From the cell containing the given text, extract its center point as [x, y] coordinate. 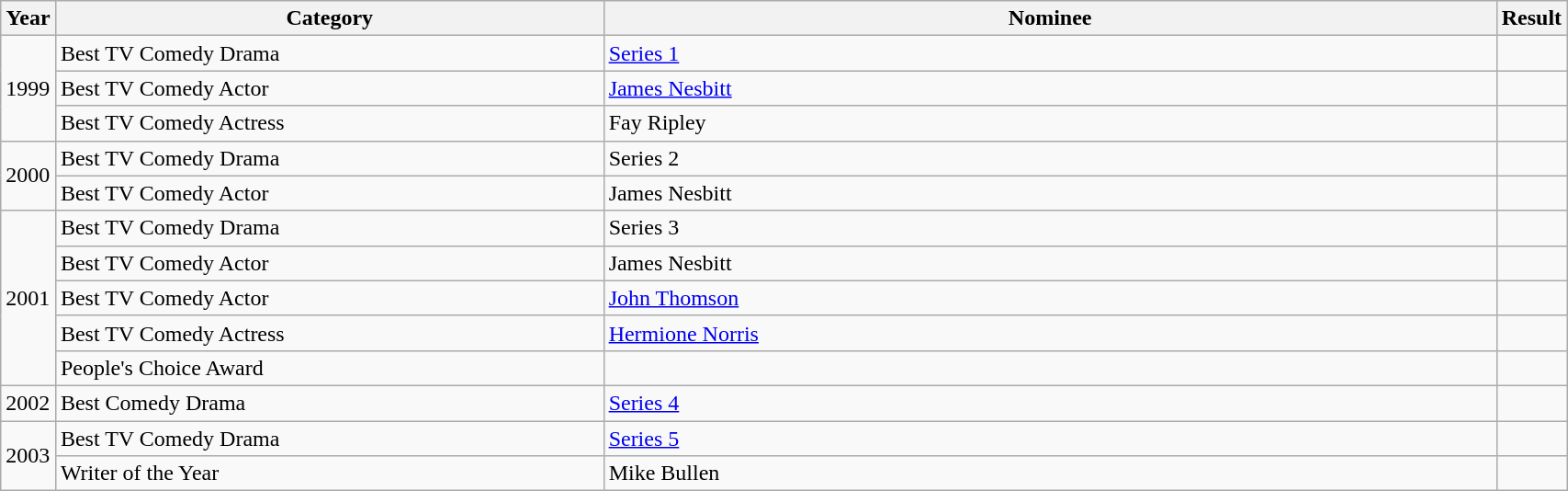
People's Choice Award [329, 368]
2000 [28, 176]
1999 [28, 88]
Category [329, 18]
John Thomson [1050, 298]
Mike Bullen [1050, 474]
Year [28, 18]
Series 1 [1050, 53]
Series 4 [1050, 403]
2001 [28, 298]
Series 2 [1050, 158]
Best Comedy Drama [329, 403]
Series 3 [1050, 228]
Series 5 [1050, 439]
Fay Ripley [1050, 123]
Nominee [1050, 18]
2003 [28, 456]
Writer of the Year [329, 474]
Hermione Norris [1050, 333]
2002 [28, 403]
Result [1531, 18]
